From the cell containing the given text, extract its center point as [x, y] coordinate. 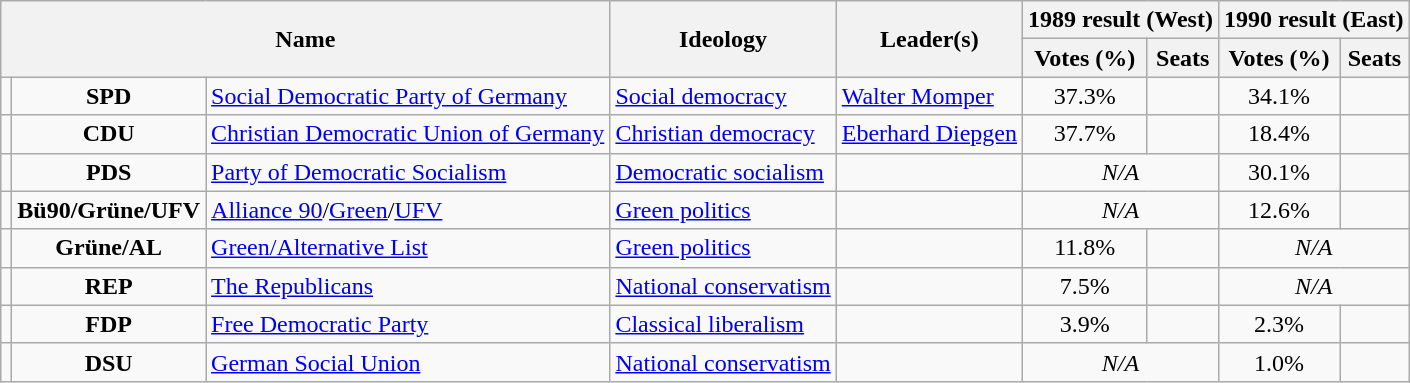
REP [109, 286]
1.0% [1278, 362]
2.3% [1278, 324]
30.1% [1278, 172]
Leader(s) [929, 39]
34.1% [1278, 96]
PDS [109, 172]
Bü90/Grüne/UFV [109, 210]
FDP [109, 324]
Green/Alternative List [408, 248]
Walter Momper [929, 96]
Christian democracy [723, 134]
37.3% [1085, 96]
Christian Democratic Union of Germany [408, 134]
The Republicans [408, 286]
SPD [109, 96]
Ideology [723, 39]
18.4% [1278, 134]
Eberhard Diepgen [929, 134]
Social democracy [723, 96]
1989 result (West) [1121, 20]
7.5% [1085, 286]
12.6% [1278, 210]
Classical liberalism [723, 324]
Social Democratic Party of Germany [408, 96]
German Social Union [408, 362]
Free Democratic Party [408, 324]
3.9% [1085, 324]
1990 result (East) [1314, 20]
Party of Democratic Socialism [408, 172]
Democratic socialism [723, 172]
CDU [109, 134]
DSU [109, 362]
37.7% [1085, 134]
Grüne/AL [109, 248]
11.8% [1085, 248]
Name [306, 39]
Alliance 90/Green/UFV [408, 210]
